Search for the cell housing the specified text and yield its (x, y) center coordinate. 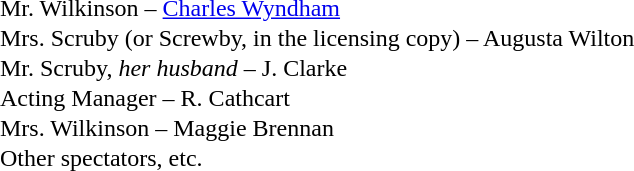
Mrs. Wilkinson – Maggie Brennan (317, 128)
Mrs. Scruby (or Screwby, in the licensing copy) – Augusta Wilton (317, 38)
Acting Manager – R. Cathcart (317, 98)
Mr. Scruby, her husband – J. Clarke (317, 68)
